Scan for the cell matching the given text and deliver its [x, y] coordinate at center. 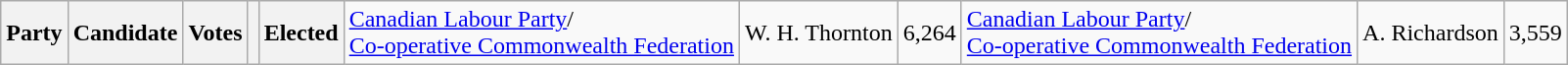
3,559 [1535, 33]
A. Richardson [1431, 33]
Candidate [125, 33]
Party [34, 33]
W. H. Thornton [818, 33]
Votes [215, 33]
Elected [301, 33]
6,264 [930, 33]
